Identify which cell holds the provided text, then report its (X, Y) central coordinate. 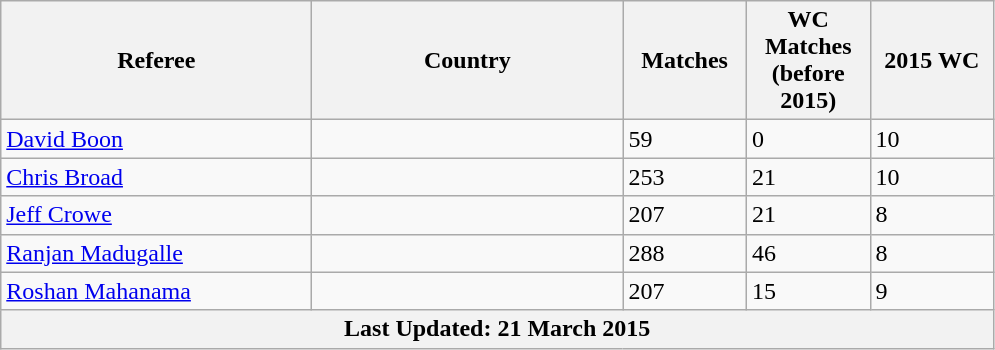
288 (685, 253)
Last Updated: 21 March 2015 (498, 329)
David Boon (156, 139)
Country (468, 60)
Matches (685, 60)
9 (932, 291)
Ranjan Madugalle (156, 253)
253 (685, 177)
Roshan Mahanama (156, 291)
Chris Broad (156, 177)
2015 WC (932, 60)
Referee (156, 60)
46 (808, 253)
0 (808, 139)
WC Matches (before 2015) (808, 60)
15 (808, 291)
59 (685, 139)
Jeff Crowe (156, 215)
